Search for the cell housing the specified text and yield its [X, Y] center coordinate. 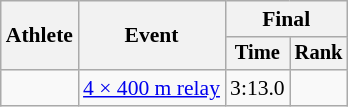
Rank [319, 54]
4 × 400 m relay [152, 88]
Event [152, 36]
Time [258, 54]
Final [286, 19]
3:13.0 [258, 88]
Athlete [40, 36]
